Pinpoint the cell where the given text exists, returning its (x, y) midpoint coordinate. 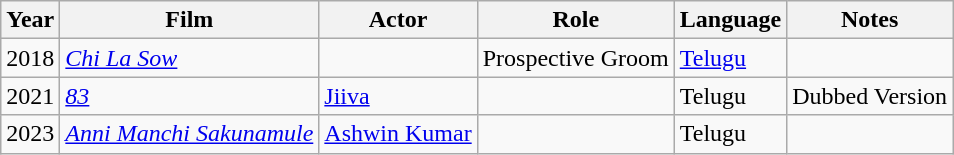
2021 (30, 96)
Film (190, 20)
Anni Manchi Sakunamule (190, 134)
2023 (30, 134)
Dubbed Version (870, 96)
2018 (30, 58)
Year (30, 20)
83 (190, 96)
Prospective Groom (576, 58)
Ashwin Kumar (398, 134)
Actor (398, 20)
Jiiva (398, 96)
Notes (870, 20)
Role (576, 20)
Chi La Sow (190, 58)
Language (730, 20)
